Capture the cell that displays the provided text and extract its (x, y) central coordinate. 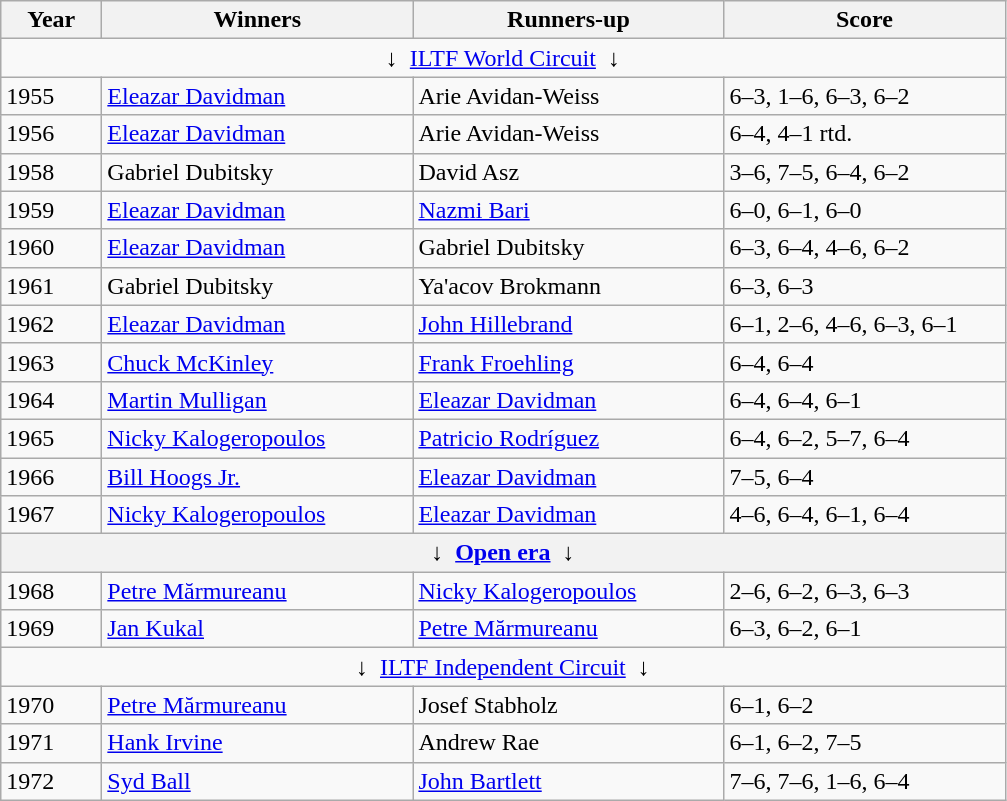
1965 (52, 438)
Andrew Rae (568, 743)
↓ ILTF Independent Circuit ↓ (503, 667)
David Asz (568, 172)
6–4, 6–4, 6–1 (864, 400)
6–3, 6–3 (864, 286)
Patricio Rodríguez (568, 438)
Josef Stabholz (568, 705)
John Hillebrand (568, 324)
Runners-up (568, 20)
Syd Ball (258, 781)
1966 (52, 477)
6–1, 6–2, 7–5 (864, 743)
1968 (52, 591)
2–6, 6–2, 6–3, 6–3 (864, 591)
↓ Open era ↓ (503, 553)
Year (52, 20)
7–6, 7–6, 1–6, 6–4 (864, 781)
1969 (52, 629)
Frank Froehling (568, 362)
Hank Irvine (258, 743)
1960 (52, 248)
3–6, 7–5, 6–4, 6–2 (864, 172)
6–3, 6–4, 4–6, 6–2 (864, 248)
1955 (52, 96)
John Bartlett (568, 781)
1963 (52, 362)
Nazmi Bari (568, 210)
6–1, 6–2 (864, 705)
↓ ILTF World Circuit ↓ (503, 58)
1964 (52, 400)
1956 (52, 134)
1971 (52, 743)
1970 (52, 705)
6–3, 6–2, 6–1 (864, 629)
1958 (52, 172)
1961 (52, 286)
Bill Hoogs Jr. (258, 477)
6–4, 6–2, 5–7, 6–4 (864, 438)
Score (864, 20)
4–6, 6–4, 6–1, 6–4 (864, 515)
6–3, 1–6, 6–3, 6–2 (864, 96)
6–4, 4–1 rtd. (864, 134)
1967 (52, 515)
Chuck McKinley (258, 362)
Winners (258, 20)
1972 (52, 781)
Ya'acov Brokmann (568, 286)
Jan Kukal (258, 629)
6–1, 2–6, 4–6, 6–3, 6–1 (864, 324)
Martin Mulligan (258, 400)
1962 (52, 324)
6–4, 6–4 (864, 362)
1959 (52, 210)
7–5, 6–4 (864, 477)
6–0, 6–1, 6–0 (864, 210)
